Detect which cell encompasses the target text, then output its [X, Y] center coordinate. 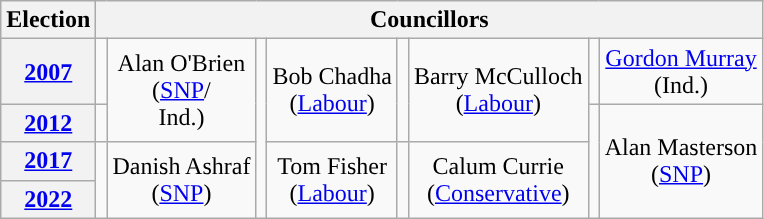
Bob Chadha(Labour) [332, 90]
Barry McCulloch(Labour) [498, 90]
2007 [48, 72]
2022 [48, 199]
Election [48, 20]
2012 [48, 123]
Alan Masterson(SNP) [681, 161]
2017 [48, 161]
Tom Fisher(Labour) [332, 180]
Councillors [430, 20]
Alan O'Brien(SNP/Ind.) [182, 90]
Danish Ashraf(SNP) [182, 180]
Calum Currie(Conservative) [498, 180]
Gordon Murray(Ind.) [681, 72]
